Scan for the cell matching the given text and deliver its (X, Y) coordinate at center. 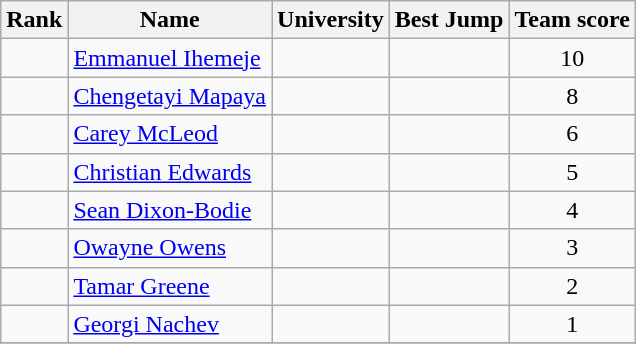
Emmanuel Ihemeje (170, 58)
5 (572, 172)
10 (572, 58)
6 (572, 134)
Tamar Greene (170, 286)
Team score (572, 20)
2 (572, 286)
Chengetayi Mapaya (170, 96)
4 (572, 210)
Rank (34, 20)
Owayne Owens (170, 248)
8 (572, 96)
Christian Edwards (170, 172)
Georgi Nachev (170, 324)
1 (572, 324)
3 (572, 248)
Best Jump (449, 20)
Carey McLeod (170, 134)
Name (170, 20)
University (331, 20)
Sean Dixon-Bodie (170, 210)
